Scan for the cell matching the given text and deliver its (X, Y) coordinate at center. 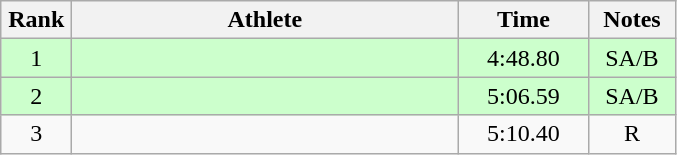
Notes (632, 20)
1 (36, 58)
5:06.59 (524, 96)
3 (36, 134)
R (632, 134)
Rank (36, 20)
Athlete (265, 20)
4:48.80 (524, 58)
2 (36, 96)
5:10.40 (524, 134)
Time (524, 20)
